Find where the given text appears and provide that cell's center as [x, y] coordinate. 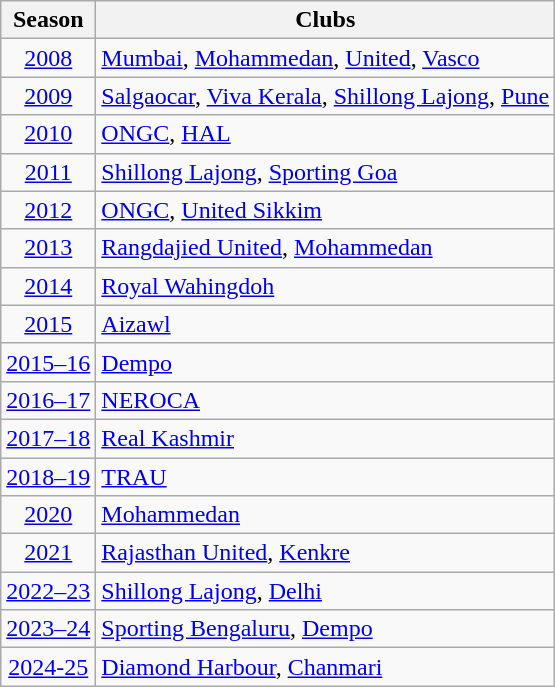
2008 [48, 58]
Mohammedan [326, 515]
ONGC, HAL [326, 134]
Diamond Harbour, Chanmari [326, 667]
Dempo [326, 362]
Salgaocar, Viva Kerala, Shillong Lajong, Pune [326, 96]
2023–24 [48, 629]
NEROCA [326, 400]
2011 [48, 172]
2022–23 [48, 591]
2018–19 [48, 477]
2014 [48, 286]
2009 [48, 96]
ONGC, United Sikkim [326, 210]
Sporting Bengaluru, Dempo [326, 629]
Season [48, 20]
2012 [48, 210]
2017–18 [48, 438]
2015 [48, 324]
2020 [48, 515]
Royal Wahingdoh [326, 286]
2021 [48, 553]
Mumbai, Mohammedan, United, Vasco [326, 58]
Real Kashmir [326, 438]
Aizawl [326, 324]
2015–16 [48, 362]
2013 [48, 248]
2010 [48, 134]
Clubs [326, 20]
Rangdajied United, Mohammedan [326, 248]
2016–17 [48, 400]
TRAU [326, 477]
Shillong Lajong, Delhi [326, 591]
Rajasthan United, Kenkre [326, 553]
Shillong Lajong, Sporting Goa [326, 172]
2024-25 [48, 667]
